Extract the [X, Y] coordinate from the center of the cell holding the provided text.  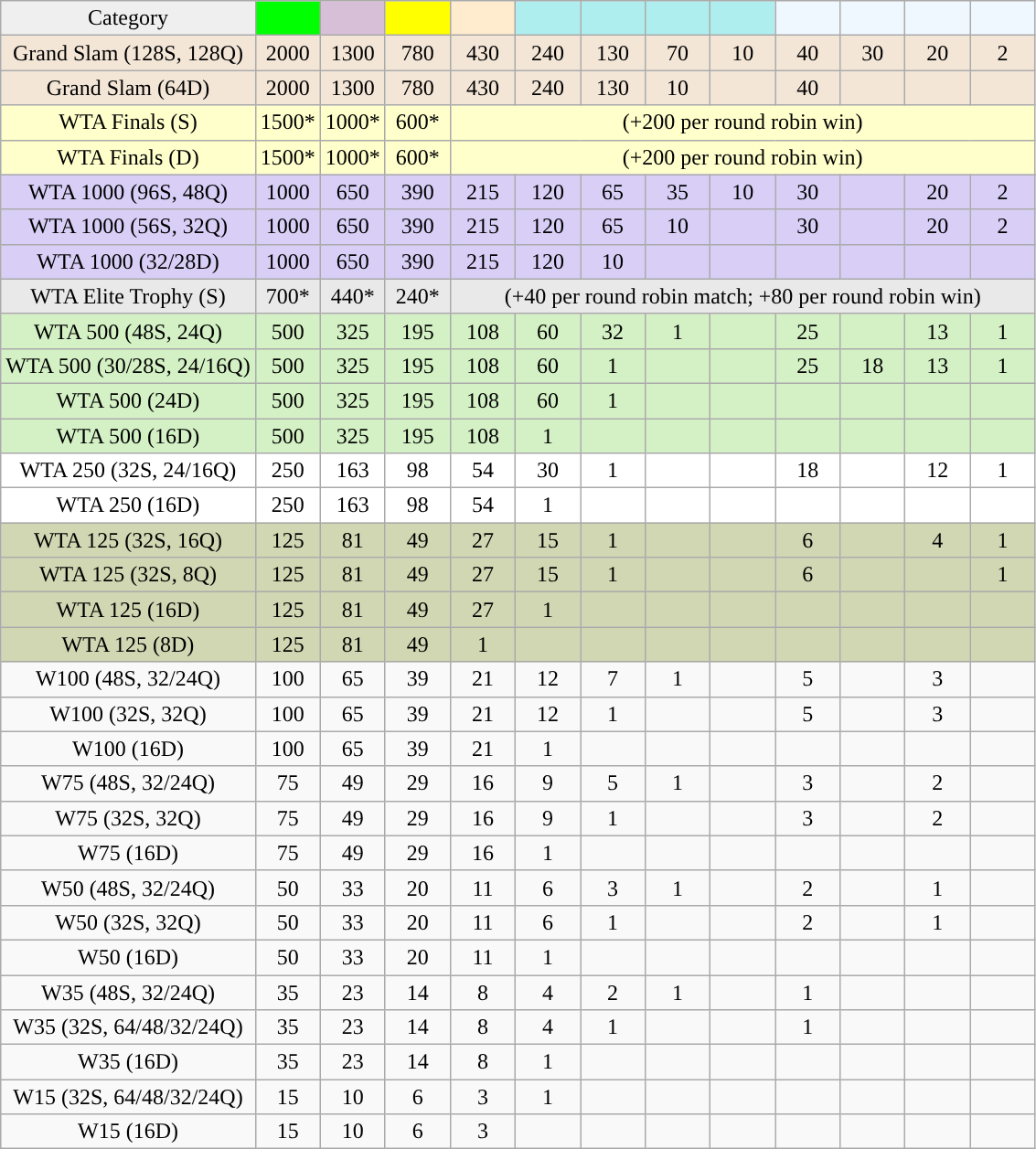
WTA Finals (D) [128, 157]
440* [353, 296]
WTA 125 (8D) [128, 644]
W75 (48S, 32/24Q) [128, 783]
WTA 1000 (96S, 48Q) [128, 192]
WTA 1000 (56S, 32Q) [128, 227]
WTA 125 (32S, 16Q) [128, 540]
W75 (16D) [128, 853]
W100 (32S, 32Q) [128, 714]
WTA Elite Trophy (S) [128, 296]
700* [287, 296]
WTA Finals (S) [128, 122]
WTA 500 (30/28S, 24/16Q) [128, 366]
W100 (16D) [128, 749]
W35 (48S, 32/24Q) [128, 992]
WTA 250 (16D) [128, 505]
70 [678, 53]
WTA 500 (48S, 24Q) [128, 331]
Grand Slam (128S, 128Q) [128, 53]
W100 (48S, 32/24Q) [128, 679]
WTA 1000 (32/28D) [128, 261]
W50 (16D) [128, 957]
WTA 500 (24D) [128, 400]
240* [417, 296]
WTA 125 (16D) [128, 610]
32 [613, 331]
WTA 500 (16D) [128, 436]
W35 (32S, 64/48/32/24Q) [128, 1027]
WTA 250 (32S, 24/16Q) [128, 471]
WTA 125 (32S, 8Q) [128, 575]
W35 (16D) [128, 1062]
W75 (32S, 32Q) [128, 818]
7 [613, 679]
W15 (16D) [128, 1132]
(+40 per round robin match; +80 per round robin win) [742, 296]
W50 (48S, 32/24Q) [128, 888]
Category [128, 18]
W15 (32S, 64/48/32/24Q) [128, 1097]
W50 (32S, 32Q) [128, 922]
Grand Slam (64D) [128, 88]
